Output the (X, Y) coordinate of the center of the cell containing the given text.  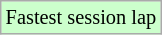
Fastest session lap (81, 17)
